From the cell containing the given text, extract its center point as (x, y) coordinate. 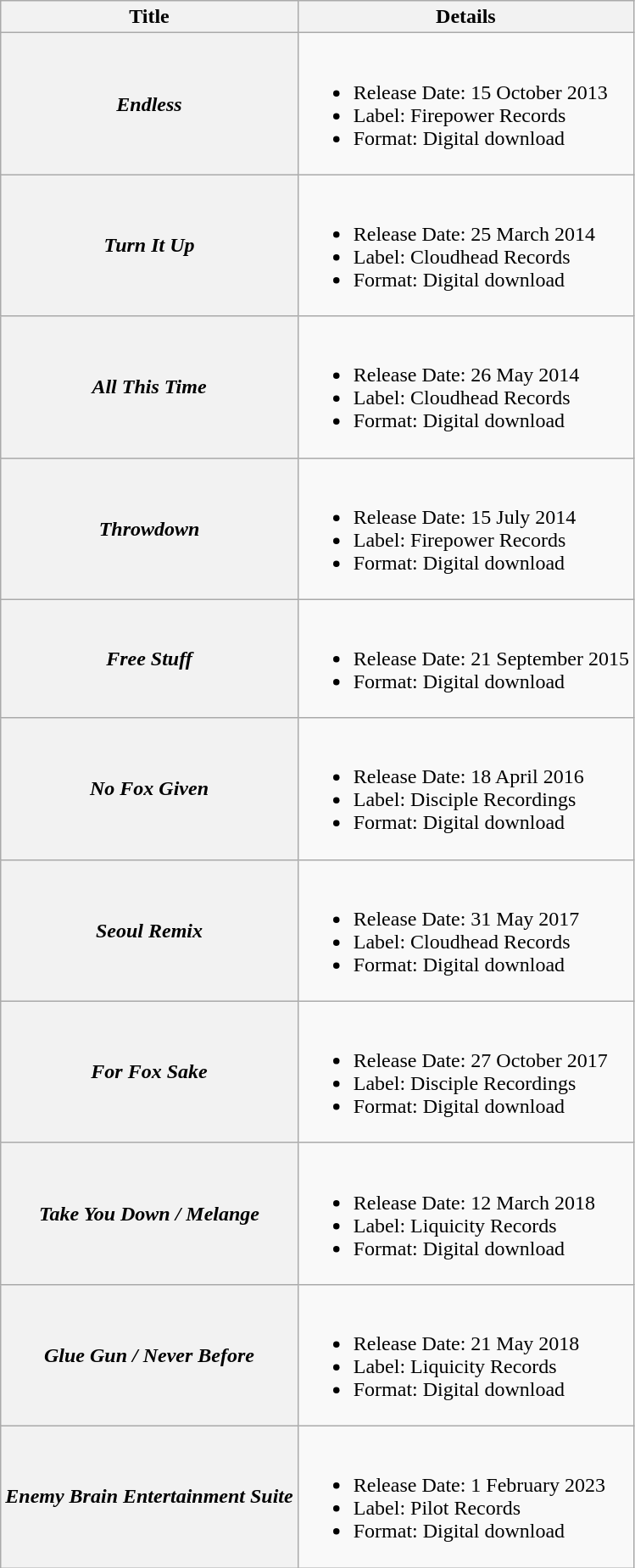
Turn It Up (149, 246)
Glue Gun / Never Before (149, 1354)
Title (149, 17)
No Fox Given (149, 788)
Release Date: 15 October 2013Label: Firepower RecordsFormat: Digital download (465, 103)
Release Date: 18 April 2016Label: Disciple RecordingsFormat: Digital download (465, 788)
Release Date: 12 March 2018Label: Liquicity RecordsFormat: Digital download (465, 1214)
For Fox Sake (149, 1071)
Details (465, 17)
Release Date: 27 October 2017Label: Disciple RecordingsFormat: Digital download (465, 1071)
Throwdown (149, 529)
Release Date: 31 May 2017Label: Cloudhead RecordsFormat: Digital download (465, 931)
Endless (149, 103)
Release Date: 21 May 2018Label: Liquicity RecordsFormat: Digital download (465, 1354)
Release Date: 1 February 2023Label: Pilot RecordsFormat: Digital download (465, 1497)
Seoul Remix (149, 931)
Take You Down / Melange (149, 1214)
Release Date: 15 July 2014Label: Firepower RecordsFormat: Digital download (465, 529)
Release Date: 26 May 2014Label: Cloudhead RecordsFormat: Digital download (465, 386)
Release Date: 25 March 2014Label: Cloudhead RecordsFormat: Digital download (465, 246)
Enemy Brain Entertainment Suite (149, 1497)
All This Time (149, 386)
Release Date: 21 September 2015Format: Digital download (465, 659)
Free Stuff (149, 659)
